From the cell containing the given text, extract its center point as [x, y] coordinate. 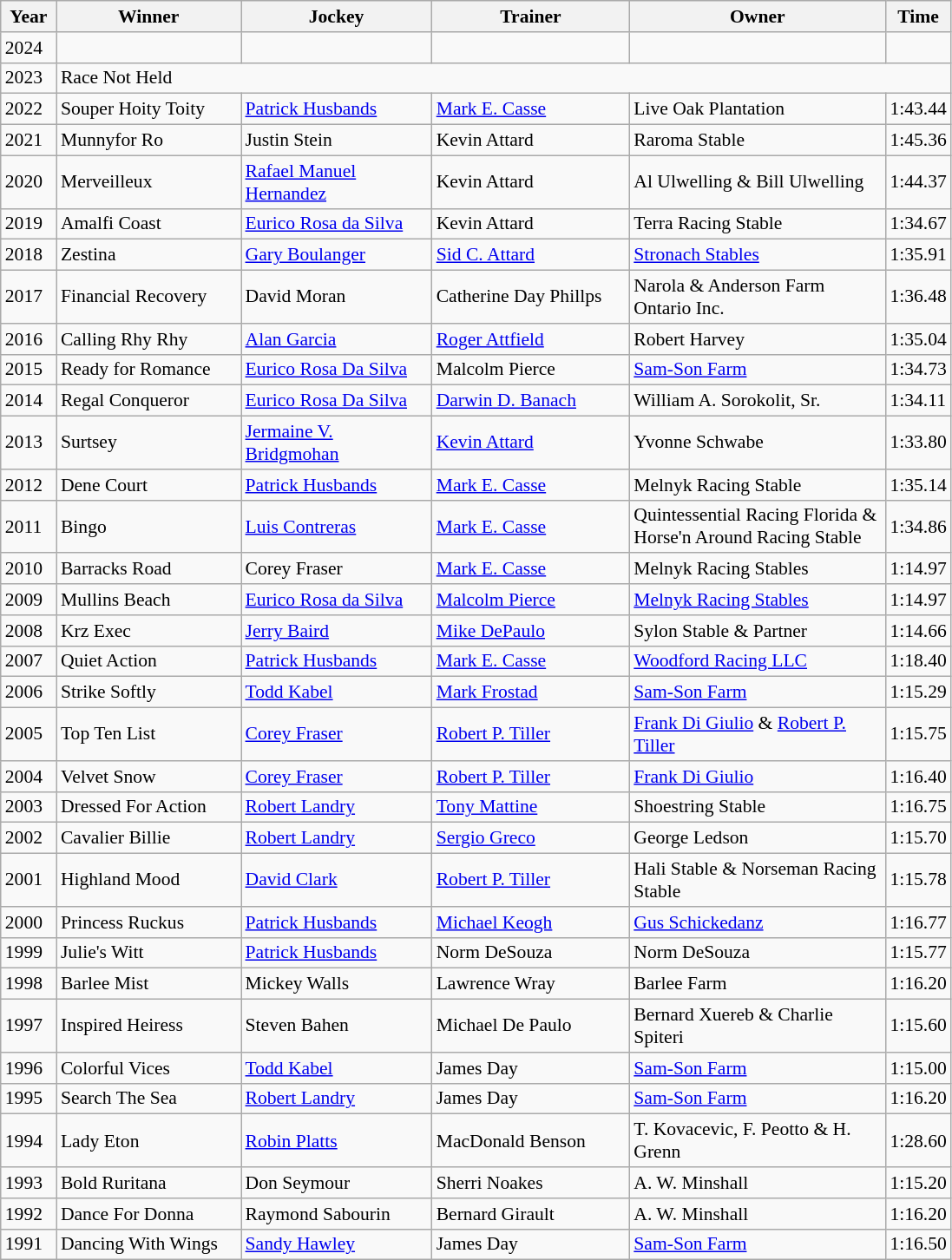
1:16.50 [918, 1244]
1:35.04 [918, 339]
Robert Harvey [757, 339]
1:15.29 [918, 692]
Terra Racing Stable [757, 224]
Frank Di Giulio [757, 777]
2001 [29, 880]
Merveilleux [149, 182]
Narola & Anderson Farm Ontario Inc. [757, 297]
2023 [29, 78]
2002 [29, 838]
1:15.60 [918, 1026]
Alan Garcia [337, 339]
Melnyk Racing Stable [757, 485]
Shoestring Stable [757, 807]
1997 [29, 1026]
2011 [29, 526]
1:18.40 [918, 661]
Winner [149, 16]
T. Kovacevic, F. Peotto & H. Grenn [757, 1140]
Mark Frostad [531, 692]
Time [918, 16]
David Clark [337, 880]
1995 [29, 1099]
2012 [29, 485]
2017 [29, 297]
Calling Rhy Rhy [149, 339]
Race Not Held [503, 78]
Amalfi Coast [149, 224]
1:16.40 [918, 777]
2014 [29, 401]
Roger Attfield [531, 339]
Cavalier Billie [149, 838]
1996 [29, 1068]
1994 [29, 1140]
Top Ten List [149, 734]
1991 [29, 1244]
Sylon Stable & Partner [757, 631]
Lawrence Wray [531, 984]
Sid C. Attard [531, 255]
Live Oak Plantation [757, 109]
Michael Keogh [531, 922]
Souper Hoity Toity [149, 109]
Stronach Stables [757, 255]
2005 [29, 734]
Robin Platts [337, 1140]
Dressed For Action [149, 807]
1:43.44 [918, 109]
1:34.86 [918, 526]
Munnyfor Ro [149, 141]
David Moran [337, 297]
Yvonne Schwabe [757, 443]
Mickey Walls [337, 984]
Bingo [149, 526]
Search The Sea [149, 1099]
Jermaine V. Bridgmohan [337, 443]
2024 [29, 48]
1:15.70 [918, 838]
Trainer [531, 16]
Year [29, 16]
Bernard Xuereb & Charlie Spiteri [757, 1026]
Krz Exec [149, 631]
Gus Schickedanz [757, 922]
Hali Stable & Norseman Racing Stable [757, 880]
Rafael Manuel Hernandez [337, 182]
Michael De Paulo [531, 1026]
Jerry Baird [337, 631]
Mullins Beach [149, 600]
Tony Mattine [531, 807]
George Ledson [757, 838]
Surtsey [149, 443]
1:16.77 [918, 922]
2022 [29, 109]
2010 [29, 569]
Darwin D. Banach [531, 401]
1:14.66 [918, 631]
Quintessential Racing Florida & Horse'n Around Racing Stable [757, 526]
1:15.77 [918, 953]
2016 [29, 339]
Raroma Stable [757, 141]
Luis Contreras [337, 526]
MacDonald Benson [531, 1140]
1:34.11 [918, 401]
1:35.91 [918, 255]
2004 [29, 777]
2008 [29, 631]
Woodford Racing LLC [757, 661]
Barracks Road [149, 569]
Frank Di Giulio & Robert P. Tiller [757, 734]
Jockey [337, 16]
1993 [29, 1183]
Bernard Girault [531, 1214]
2021 [29, 141]
1:15.75 [918, 734]
Al Ulwelling & Bill Ulwelling [757, 182]
Sherri Noakes [531, 1183]
Steven Bahen [337, 1026]
1999 [29, 953]
1998 [29, 984]
2003 [29, 807]
Mike DePaulo [531, 631]
Sandy Hawley [337, 1244]
1:34.67 [918, 224]
Barlee Farm [757, 984]
2013 [29, 443]
1:34.73 [918, 370]
1:15.00 [918, 1068]
Julie's Witt [149, 953]
Regal Conqueror [149, 401]
1:36.48 [918, 297]
1:16.75 [918, 807]
2015 [29, 370]
Raymond Sabourin [337, 1214]
1:45.36 [918, 141]
Inspired Heiress [149, 1026]
Highland Mood [149, 880]
Don Seymour [337, 1183]
Strike Softly [149, 692]
1992 [29, 1214]
1:28.60 [918, 1140]
Owner [757, 16]
2006 [29, 692]
2007 [29, 661]
Financial Recovery [149, 297]
Quiet Action [149, 661]
Velvet Snow [149, 777]
1:15.20 [918, 1183]
Bold Ruritana [149, 1183]
Dance For Donna [149, 1214]
Justin Stein [337, 141]
1:44.37 [918, 182]
1:33.80 [918, 443]
William A. Sorokolit, Sr. [757, 401]
Dancing With Wings [149, 1244]
2020 [29, 182]
2000 [29, 922]
1:15.78 [918, 880]
Zestina [149, 255]
Barlee Mist [149, 984]
Gary Boulanger [337, 255]
2009 [29, 600]
Dene Court [149, 485]
2018 [29, 255]
1:35.14 [918, 485]
Ready for Romance [149, 370]
Lady Eton [149, 1140]
Colorful Vices [149, 1068]
Princess Ruckus [149, 922]
Catherine Day Phillps [531, 297]
2019 [29, 224]
Sergio Greco [531, 838]
